Identify which cell holds the provided text, then report its (X, Y) central coordinate. 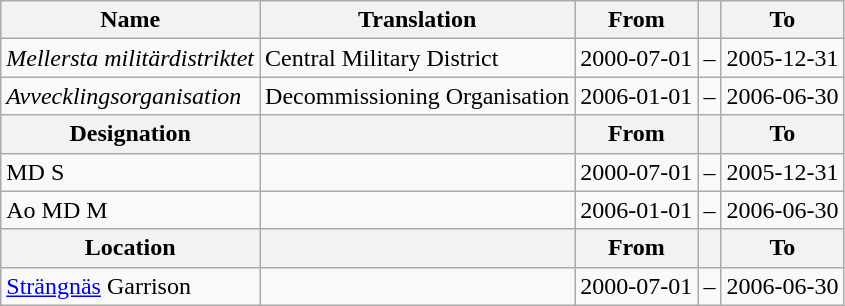
Designation (130, 134)
Decommissioning Organisation (418, 96)
Ao MD M (130, 210)
Avvecklingsorganisation (130, 96)
MD S (130, 172)
Translation (418, 20)
Central Military District (418, 58)
Strängnäs Garrison (130, 286)
Location (130, 248)
Name (130, 20)
Mellersta militärdistriktet (130, 58)
